From the cell containing the given text, extract its center point as [x, y] coordinate. 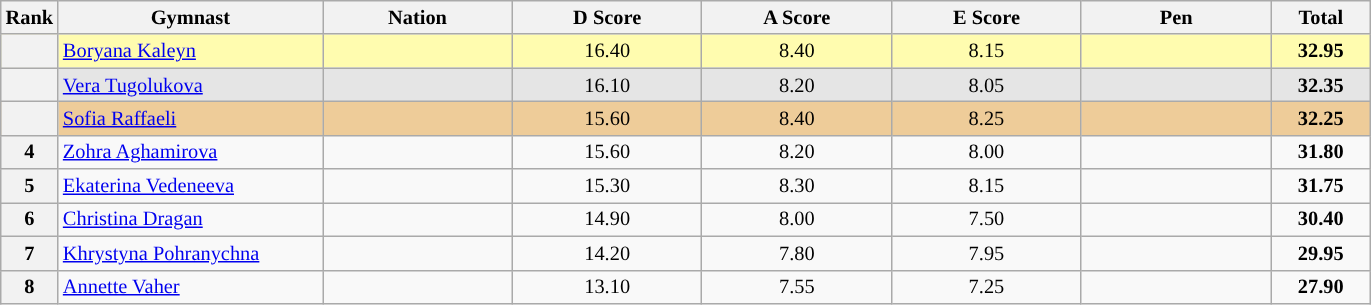
Pen [1176, 17]
E Score [987, 17]
8.30 [797, 186]
Boryana Kaleyn [190, 51]
8.05 [987, 85]
15.30 [607, 186]
Gymnast [190, 17]
29.95 [1321, 253]
6 [30, 219]
16.10 [607, 85]
16.40 [607, 51]
7 [30, 253]
D Score [607, 17]
7.50 [987, 219]
31.80 [1321, 152]
A Score [797, 17]
27.90 [1321, 287]
Khrystyna Pohranychna [190, 253]
Sofia Raffaeli [190, 118]
8.25 [987, 118]
7.55 [797, 287]
7.25 [987, 287]
7.80 [797, 253]
32.95 [1321, 51]
32.25 [1321, 118]
14.90 [607, 219]
32.35 [1321, 85]
4 [30, 152]
Zohra Aghamirova [190, 152]
Annette Vaher [190, 287]
Total [1321, 17]
30.40 [1321, 219]
8 [30, 287]
31.75 [1321, 186]
13.10 [607, 287]
Ekaterina Vedeneeva [190, 186]
Christina Dragan [190, 219]
Vera Tugolukova [190, 85]
14.20 [607, 253]
Rank [30, 17]
7.95 [987, 253]
Nation [418, 17]
5 [30, 186]
